Provide the [X, Y] coordinate of the cell's center where the given text is located.  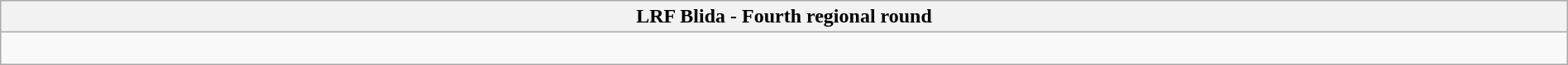
LRF Blida - Fourth regional round [784, 17]
